Pinpoint the cell where the given text exists, returning its (x, y) midpoint coordinate. 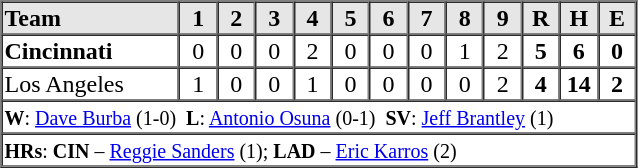
3 (274, 18)
Cincinnati (91, 50)
8 (465, 18)
Los Angeles (91, 84)
E (617, 18)
HRs: CIN – Reggie Sanders (1); LAD – Eric Karros (2) (319, 150)
9 (503, 18)
14 (579, 84)
7 (427, 18)
Team (91, 18)
W: Dave Burba (1-0) L: Antonio Osuna (0-1) SV: Jeff Brantley (1) (319, 116)
R (541, 18)
H (579, 18)
